Search for the cell housing the specified text and yield its (X, Y) center coordinate. 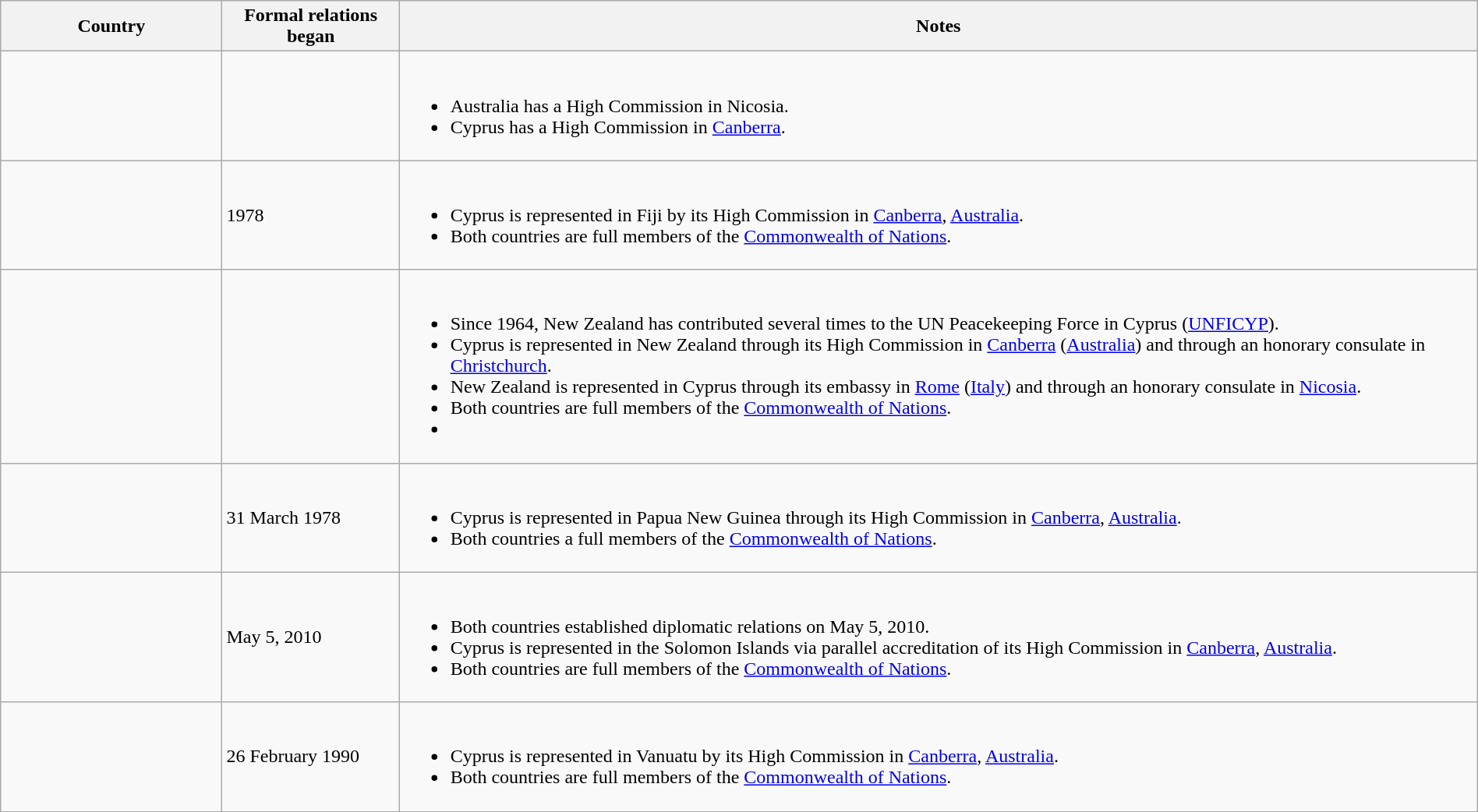
Australia has a High Commission in Nicosia.Cyprus has a High Commission in Canberra. (939, 106)
Formal relations began (310, 26)
Notes (939, 26)
Cyprus is represented in Vanuatu by its High Commission in Canberra, Australia.Both countries are full members of the Commonwealth of Nations. (939, 757)
26 February 1990 (310, 757)
31 March 1978 (310, 517)
May 5, 2010 (310, 637)
Country (111, 26)
Cyprus is represented in Fiji by its High Commission in Canberra, Australia.Both countries are full members of the Commonwealth of Nations. (939, 215)
1978 (310, 215)
